Determine the [x, y] coordinate at the center of the cell enclosing the given text.  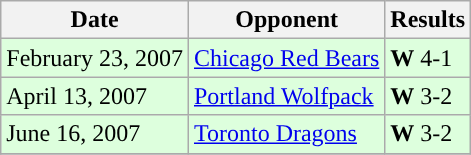
Date [95, 20]
Results [428, 20]
Chicago Red Bears [286, 58]
February 23, 2007 [95, 58]
June 16, 2007 [95, 134]
Portland Wolfpack [286, 96]
April 13, 2007 [95, 96]
Opponent [286, 20]
W 4-1 [428, 58]
Toronto Dragons [286, 134]
